Search for the cell housing the specified text and yield its [x, y] center coordinate. 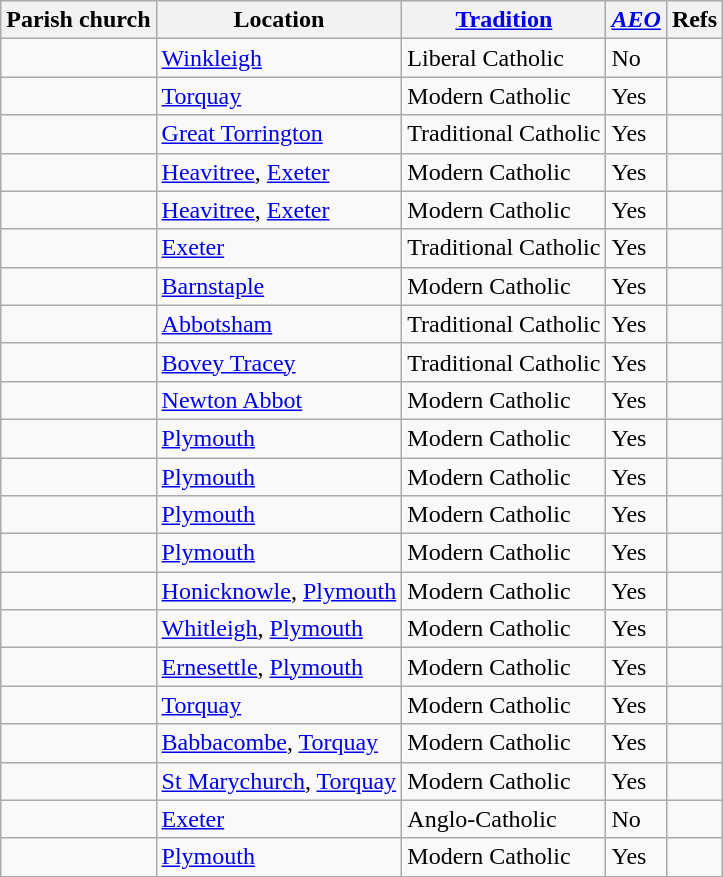
Parish church [78, 20]
Tradition [504, 20]
Babbacombe, Torquay [279, 743]
Barnstaple [279, 286]
Honicknowle, Plymouth [279, 591]
Whitleigh, Plymouth [279, 629]
Anglo-Catholic [504, 819]
Abbotsham [279, 324]
Ernesettle, Plymouth [279, 667]
St Marychurch, Torquay [279, 781]
Bovey Tracey [279, 362]
Winkleigh [279, 58]
Refs [694, 20]
Newton Abbot [279, 400]
Location [279, 20]
AEO [636, 20]
Liberal Catholic [504, 58]
Great Torrington [279, 134]
